Locate the cell with the specified text and output its [x, y] center coordinate. 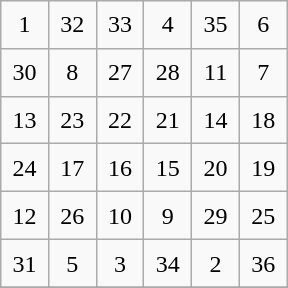
8 [72, 72]
5 [72, 263]
20 [216, 168]
33 [120, 25]
3 [120, 263]
10 [120, 216]
25 [263, 216]
29 [216, 216]
28 [168, 72]
2 [216, 263]
11 [216, 72]
30 [25, 72]
15 [168, 168]
31 [25, 263]
1 [25, 25]
26 [72, 216]
24 [25, 168]
18 [263, 120]
12 [25, 216]
17 [72, 168]
35 [216, 25]
36 [263, 263]
9 [168, 216]
14 [216, 120]
16 [120, 168]
19 [263, 168]
22 [120, 120]
7 [263, 72]
6 [263, 25]
23 [72, 120]
27 [120, 72]
32 [72, 25]
13 [25, 120]
34 [168, 263]
21 [168, 120]
4 [168, 25]
